Return the (x, y) coordinate for the center point of the cell that contains the specified text.  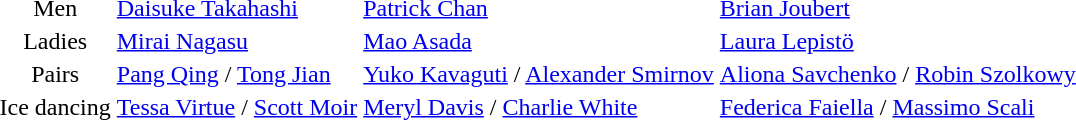
Mao Asada (539, 41)
Yuko Kavaguti / Alexander Smirnov (539, 74)
Pang Qing / Tong Jian (236, 74)
Mirai Nagasu (236, 41)
